Find where the given text appears and provide that cell's center as (X, Y) coordinate. 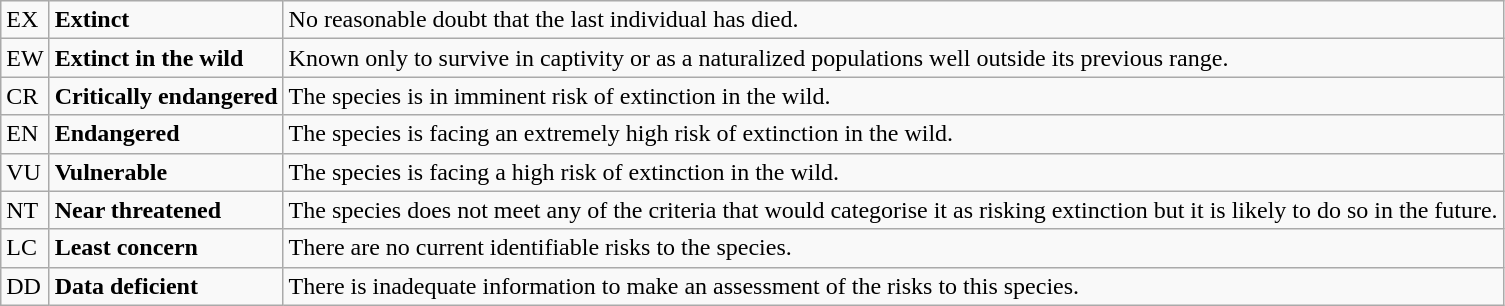
Known only to survive in captivity or as a naturalized populations well outside its previous range. (893, 58)
Least concern (166, 248)
EW (25, 58)
Vulnerable (166, 172)
Critically endangered (166, 96)
EN (25, 134)
LC (25, 248)
Endangered (166, 134)
There is inadequate information to make an assessment of the risks to this species. (893, 286)
CR (25, 96)
VU (25, 172)
Data deficient (166, 286)
NT (25, 210)
Near threatened (166, 210)
The species is facing a high risk of extinction in the wild. (893, 172)
No reasonable doubt that the last individual has died. (893, 20)
The species is in imminent risk of extinction in the wild. (893, 96)
The species does not meet any of the criteria that would categorise it as risking extinction but it is likely to do so in the future. (893, 210)
The species is facing an extremely high risk of extinction in the wild. (893, 134)
DD (25, 286)
There are no current identifiable risks to the species. (893, 248)
Extinct in the wild (166, 58)
Extinct (166, 20)
EX (25, 20)
